Scan for the cell matching the given text and deliver its (x, y) coordinate at center. 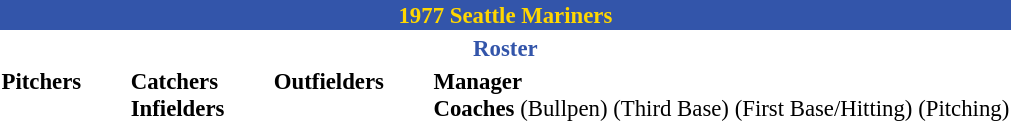
Roster (506, 48)
1977 Seattle Mariners (506, 15)
